Identify which cell holds the provided text, then report its [X, Y] central coordinate. 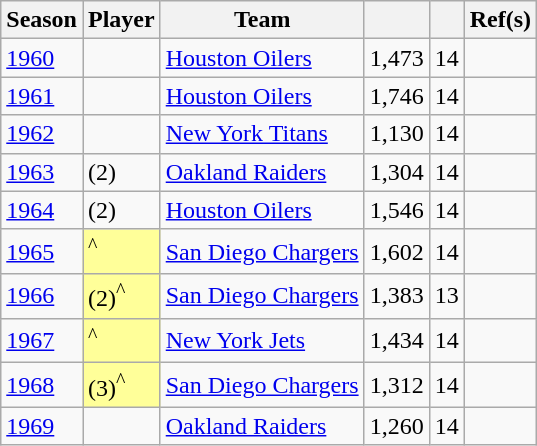
1,746 [396, 96]
Ref(s) [500, 20]
Team [262, 20]
1,304 [396, 172]
1969 [42, 426]
(2)^ [121, 296]
1,434 [396, 340]
1,260 [396, 426]
1968 [42, 386]
1962 [42, 134]
Season [42, 20]
1960 [42, 58]
1961 [42, 96]
1,383 [396, 296]
1967 [42, 340]
1,602 [396, 252]
1,130 [396, 134]
1,312 [396, 386]
New York Titans [262, 134]
(3)^ [121, 386]
1964 [42, 210]
1965 [42, 252]
1,546 [396, 210]
1966 [42, 296]
New York Jets [262, 340]
13 [446, 296]
Player [121, 20]
1963 [42, 172]
1,473 [396, 58]
